Output the (X, Y) coordinate of the center of the cell containing the given text.  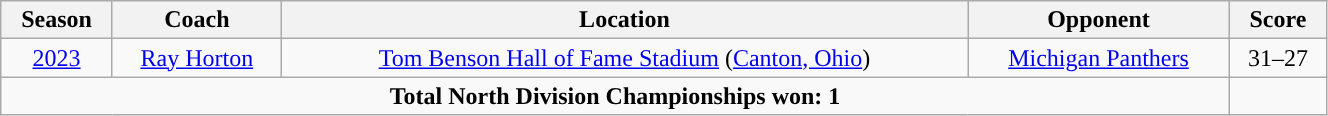
Season (57, 20)
Ray Horton (196, 58)
Coach (196, 20)
31–27 (1278, 58)
Opponent (1099, 20)
2023 (57, 58)
Tom Benson Hall of Fame Stadium (Canton, Ohio) (624, 58)
Location (624, 20)
Michigan Panthers (1099, 58)
Score (1278, 20)
Total North Division Championships won: 1 (616, 96)
